From the cell containing the given text, extract its center point as (x, y) coordinate. 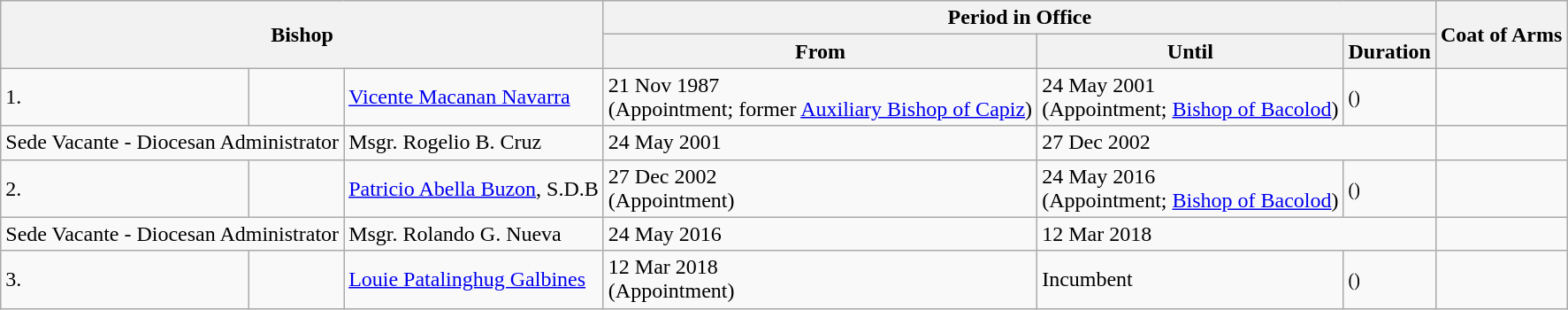
Bishop (302, 35)
27 Dec 2002(Appointment) (820, 188)
12 Mar 2018 (1236, 234)
Msgr. Rolando G. Nueva (474, 234)
Period in Office (1019, 18)
Duration (1389, 51)
1. (126, 97)
21 Nov 1987(Appointment; former Auxiliary Bishop of Capiz) (820, 97)
27 Dec 2002 (1236, 143)
Vicente Macanan Navarra (474, 97)
3. (126, 280)
12 Mar 2018(Appointment) (820, 280)
24 May 2016(Appointment; Bishop of Bacolod) (1190, 188)
24 May 2001(Appointment; Bishop of Bacolod) (1190, 97)
Until (1190, 51)
From (820, 51)
24 May 2016 (820, 234)
Coat of Arms (1501, 35)
Incumbent (1190, 280)
Louie Patalinghug Galbines (474, 280)
Msgr. Rogelio B. Cruz (474, 143)
2. (126, 188)
Patricio Abella Buzon, S.D.B (474, 188)
24 May 2001 (820, 143)
